Determine the (X, Y) coordinate at the center of the cell enclosing the given text.  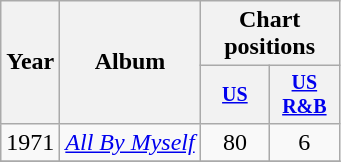
All By Myself (130, 142)
1971 (30, 142)
6 (304, 142)
Year (30, 62)
US (234, 94)
80 (234, 142)
USR&B (304, 94)
Chart positions (270, 34)
Album (130, 62)
